Return (x, y) of the center of cell containing provided text 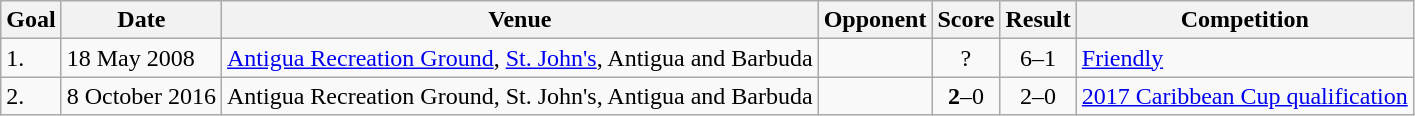
8 October 2016 (141, 96)
18 May 2008 (141, 58)
Result (1038, 20)
Score (966, 20)
Date (141, 20)
6–1 (1038, 58)
Goal (31, 20)
Friendly (1244, 58)
Opponent (875, 20)
? (966, 58)
2017 Caribbean Cup qualification (1244, 96)
Venue (520, 20)
2. (31, 96)
Competition (1244, 20)
1. (31, 58)
